Scan for the cell matching the given text and deliver its (X, Y) coordinate at center. 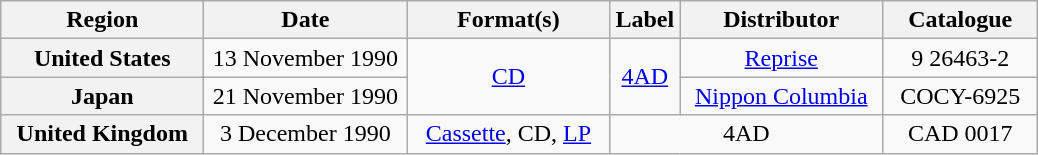
Reprise (782, 58)
Japan (102, 96)
Label (645, 20)
Format(s) (508, 20)
Cassette, CD, LP (508, 134)
Nippon Columbia (782, 96)
Distributor (782, 20)
9 26463-2 (960, 58)
Date (306, 20)
Region (102, 20)
3 December 1990 (306, 134)
Catalogue (960, 20)
CD (508, 77)
COCY-6925 (960, 96)
United States (102, 58)
21 November 1990 (306, 96)
CAD 0017 (960, 134)
United Kingdom (102, 134)
13 November 1990 (306, 58)
